Provide the [x, y] coordinate of the cell's center where the given text is located.  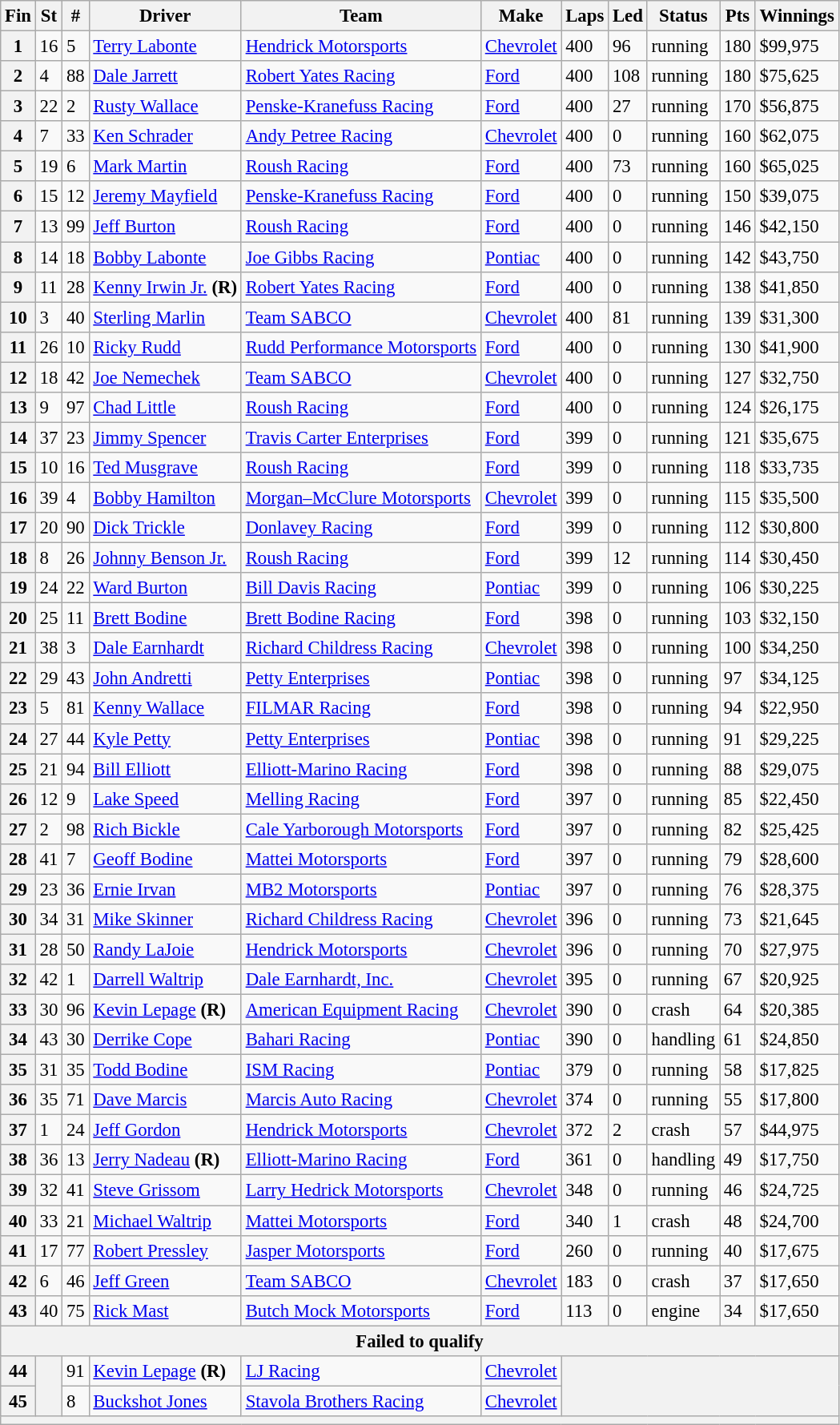
$32,150 [797, 618]
Bill Elliott [165, 769]
Donlavey Racing [360, 528]
$28,600 [797, 859]
Make [520, 16]
$41,850 [797, 287]
$32,750 [797, 377]
$39,075 [797, 196]
Chad Little [165, 408]
361 [585, 1161]
$17,675 [797, 1250]
$99,975 [797, 46]
$43,750 [797, 257]
115 [738, 497]
$20,925 [797, 980]
183 [585, 1281]
Kenny Wallace [165, 709]
Dale Earnhardt, Inc. [360, 980]
Failed to qualify [420, 1341]
Johnny Benson Jr. [165, 558]
Cale Yarborough Motorsports [360, 829]
engine [683, 1310]
Bobby Labonte [165, 257]
118 [738, 468]
Buckshot Jones [165, 1401]
103 [738, 618]
MB2 Motorsports [360, 889]
Joe Nemechek [165, 377]
Fin [18, 16]
$35,500 [797, 497]
Dick Trickle [165, 528]
$22,450 [797, 799]
Ted Musgrave [165, 468]
$34,125 [797, 678]
121 [738, 437]
Butch Mock Motorsports [360, 1310]
$31,300 [797, 317]
American Equipment Racing [360, 1010]
61 [738, 1040]
70 [738, 949]
Bahari Racing [360, 1040]
Lake Speed [165, 799]
$35,675 [797, 437]
55 [738, 1100]
Jeff Gordon [165, 1130]
$24,700 [797, 1221]
48 [738, 1221]
Bill Davis Racing [360, 588]
$26,175 [797, 408]
$75,625 [797, 76]
Darrell Waltrip [165, 980]
John Andretti [165, 678]
$21,645 [797, 920]
79 [738, 859]
Brett Bodine [165, 618]
90 [75, 528]
Rich Bickle [165, 829]
Derrike Cope [165, 1040]
$56,875 [797, 107]
Todd Bodine [165, 1070]
Bobby Hamilton [165, 497]
Morgan–McClure Motorsports [360, 497]
82 [738, 829]
Ken Schrader [165, 136]
Status [683, 16]
$28,375 [797, 889]
$17,800 [797, 1100]
Laps [585, 16]
Dale Jarrett [165, 76]
$44,975 [797, 1130]
106 [738, 588]
Joe Gibbs Racing [360, 257]
85 [738, 799]
$62,075 [797, 136]
114 [738, 558]
130 [738, 347]
$33,735 [797, 468]
Jeff Green [165, 1281]
$65,025 [797, 167]
Dale Earnhardt [165, 648]
Ernie Irvan [165, 889]
$30,225 [797, 588]
Travis Carter Enterprises [360, 437]
76 [738, 889]
170 [738, 107]
64 [738, 1010]
Dave Marcis [165, 1100]
Ward Burton [165, 588]
Brett Bodine Racing [360, 618]
379 [585, 1070]
50 [75, 949]
$30,800 [797, 528]
Rick Mast [165, 1310]
146 [738, 227]
FILMAR Racing [360, 709]
Jeff Burton [165, 227]
Winnings [797, 16]
150 [738, 196]
Geoff Bodine [165, 859]
45 [18, 1401]
Steve Grissom [165, 1190]
75 [75, 1310]
$29,225 [797, 739]
$17,825 [797, 1070]
LJ Racing [360, 1371]
Pts [738, 16]
71 [75, 1100]
Stavola Brothers Racing [360, 1401]
Rudd Performance Motorsports [360, 347]
Jimmy Spencer [165, 437]
139 [738, 317]
98 [75, 829]
67 [738, 980]
Kenny Irwin Jr. (R) [165, 287]
108 [628, 76]
$41,900 [797, 347]
$34,250 [797, 648]
$24,850 [797, 1040]
113 [585, 1310]
Ricky Rudd [165, 347]
# [75, 16]
Terry Labonte [165, 46]
Jerry Nadeau (R) [165, 1161]
374 [585, 1100]
Andy Petree Racing [360, 136]
$22,950 [797, 709]
58 [738, 1070]
395 [585, 980]
ISM Racing [360, 1070]
Sterling Marlin [165, 317]
$20,385 [797, 1010]
Jasper Motorsports [360, 1250]
100 [738, 648]
St [48, 16]
124 [738, 408]
57 [738, 1130]
$17,750 [797, 1161]
Larry Hedrick Motorsports [360, 1190]
Melling Racing [360, 799]
Driver [165, 16]
Michael Waltrip [165, 1221]
Randy LaJoie [165, 949]
142 [738, 257]
138 [738, 287]
$25,425 [797, 829]
49 [738, 1161]
Rusty Wallace [165, 107]
$29,075 [797, 769]
Jeremy Mayfield [165, 196]
$42,150 [797, 227]
348 [585, 1190]
$24,725 [797, 1190]
260 [585, 1250]
Robert Pressley [165, 1250]
372 [585, 1130]
$30,450 [797, 558]
340 [585, 1221]
112 [738, 528]
Led [628, 16]
Team [360, 16]
$27,975 [797, 949]
127 [738, 377]
Marcis Auto Racing [360, 1100]
Kyle Petty [165, 739]
99 [75, 227]
77 [75, 1250]
Mike Skinner [165, 920]
Mark Martin [165, 167]
